Return [X, Y] of the center of cell containing provided text 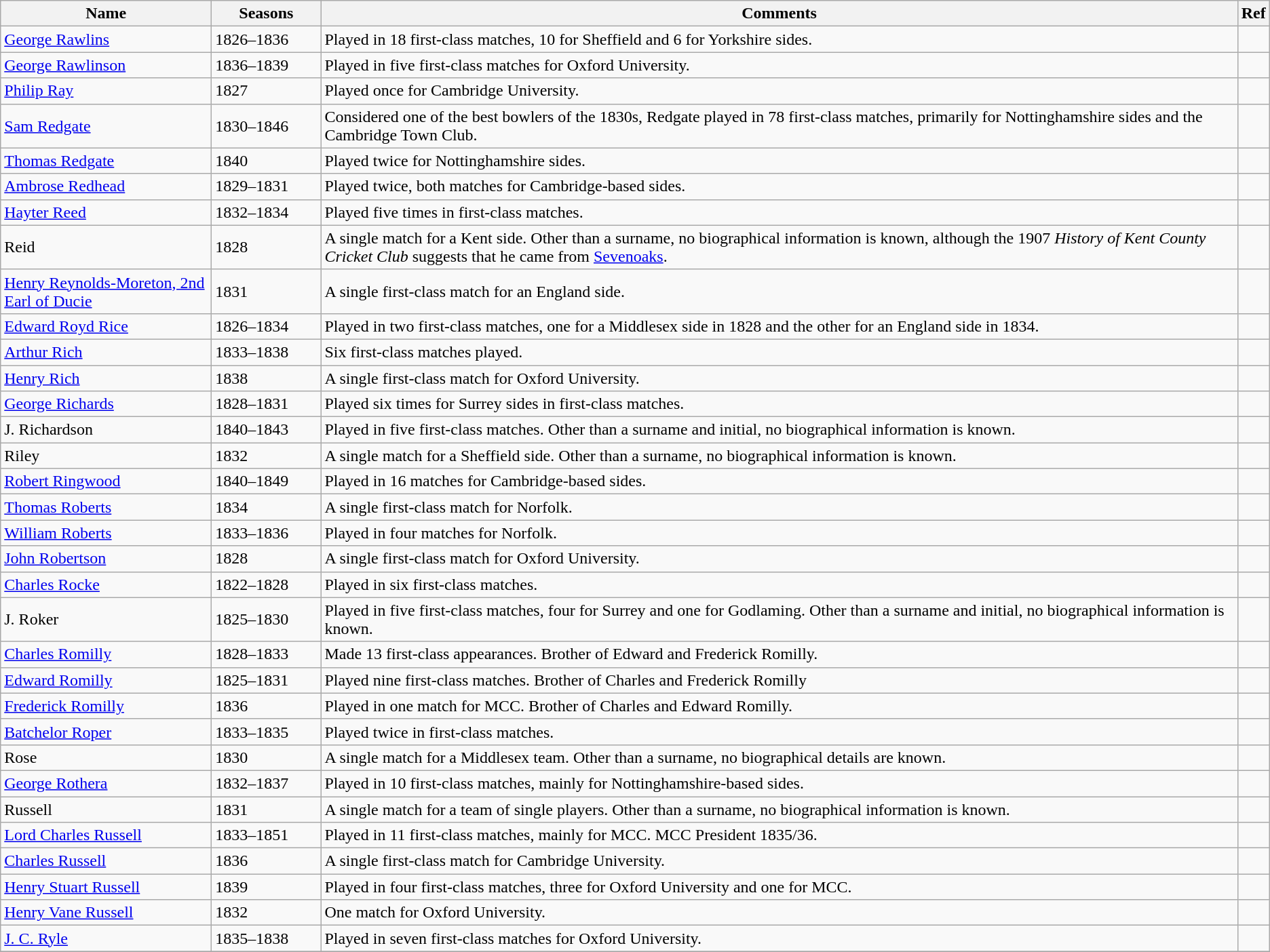
Riley [106, 456]
Played twice, both matches for Cambridge-based sides. [779, 186]
Robert Ringwood [106, 481]
Played in two first-class matches, one for a Middlesex side in 1828 and the other for an England side in 1834. [779, 326]
1833–1851 [266, 835]
J. Richardson [106, 430]
Thomas Redgate [106, 161]
1832–1834 [266, 212]
1840 [266, 161]
1833–1835 [266, 732]
Henry Stuart Russell [106, 887]
1839 [266, 887]
Hayter Reed [106, 212]
Lord Charles Russell [106, 835]
Made 13 first-class appearances. Brother of Edward and Frederick Romilly. [779, 654]
Russell [106, 809]
1835–1838 [266, 938]
1834 [266, 507]
Played in six first-class matches. [779, 584]
Played in 10 first-class matches, mainly for Nottinghamshire-based sides. [779, 783]
Played in five first-class matches. Other than a surname and initial, no biographical information is known. [779, 430]
J. C. Ryle [106, 938]
Rose [106, 757]
1830 [266, 757]
Played in five first-class matches, four for Surrey and one for Godlaming. Other than a surname and initial, no biographical information is known. [779, 620]
1822–1828 [266, 584]
Played in four matches for Norfolk. [779, 533]
George Rawlinson [106, 65]
A single match for a team of single players. Other than a surname, no biographical information is known. [779, 809]
Played in 18 first-class matches, 10 for Sheffield and 6 for Yorkshire sides. [779, 39]
John Robertson [106, 559]
Edward Romilly [106, 680]
J. Roker [106, 620]
Comments [779, 14]
George Rawlins [106, 39]
1832–1837 [266, 783]
Henry Rich [106, 378]
Played in 16 matches for Cambridge-based sides. [779, 481]
George Richards [106, 404]
Seasons [266, 14]
Sam Redgate [106, 126]
1826–1836 [266, 39]
Philip Ray [106, 91]
1825–1830 [266, 620]
A single first-class match for Cambridge University. [779, 861]
Name [106, 14]
1833–1836 [266, 533]
1825–1831 [266, 680]
Played once for Cambridge University. [779, 91]
One match for Oxford University. [779, 913]
Played in 11 first-class matches, mainly for MCC. MCC President 1835/36. [779, 835]
Played in five first-class matches for Oxford University. [779, 65]
Ambrose Redhead [106, 186]
Played six times for Surrey sides in first-class matches. [779, 404]
George Rothera [106, 783]
1829–1831 [266, 186]
Played in four first-class matches, three for Oxford University and one for MCC. [779, 887]
Played in seven first-class matches for Oxford University. [779, 938]
1840–1843 [266, 430]
Played twice in first-class matches. [779, 732]
Charles Romilly [106, 654]
1827 [266, 91]
Thomas Roberts [106, 507]
A single match for a Sheffield side. Other than a surname, no biographical information is known. [779, 456]
Played five times in first-class matches. [779, 212]
Henry Reynolds-Moreton, 2nd Earl of Ducie [106, 292]
1830–1846 [266, 126]
Reid [106, 247]
1828–1833 [266, 654]
Edward Royd Rice [106, 326]
A single first-class match for Norfolk. [779, 507]
Six first-class matches played. [779, 352]
Played in one match for MCC. Brother of Charles and Edward Romilly. [779, 706]
1838 [266, 378]
A single match for a Middlesex team. Other than a surname, no biographical details are known. [779, 757]
Arthur Rich [106, 352]
1826–1834 [266, 326]
Played nine first-class matches. Brother of Charles and Frederick Romilly [779, 680]
William Roberts [106, 533]
A single first-class match for an England side. [779, 292]
Henry Vane Russell [106, 913]
Ref [1254, 14]
Frederick Romilly [106, 706]
Charles Russell [106, 861]
Batchelor Roper [106, 732]
Charles Rocke [106, 584]
1840–1849 [266, 481]
Played twice for Nottinghamshire sides. [779, 161]
1833–1838 [266, 352]
1828–1831 [266, 404]
1836–1839 [266, 65]
